Extract the (x, y) coordinate from the center of the cell holding the provided text.  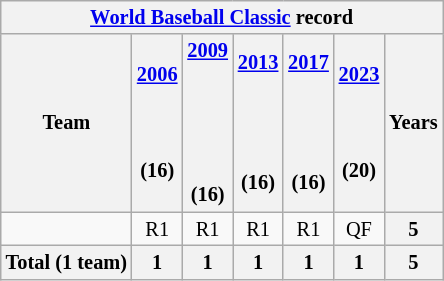
Team (66, 123)
Years (413, 123)
World Baseball Classic record (222, 17)
2009(16) (207, 123)
2006(16) (157, 123)
2023(20) (359, 123)
QF (359, 229)
2017(16) (308, 123)
Total (1 team) (66, 262)
2013(16) (258, 123)
